Provide the (X, Y) coordinate of the cell's center where the given text is located.  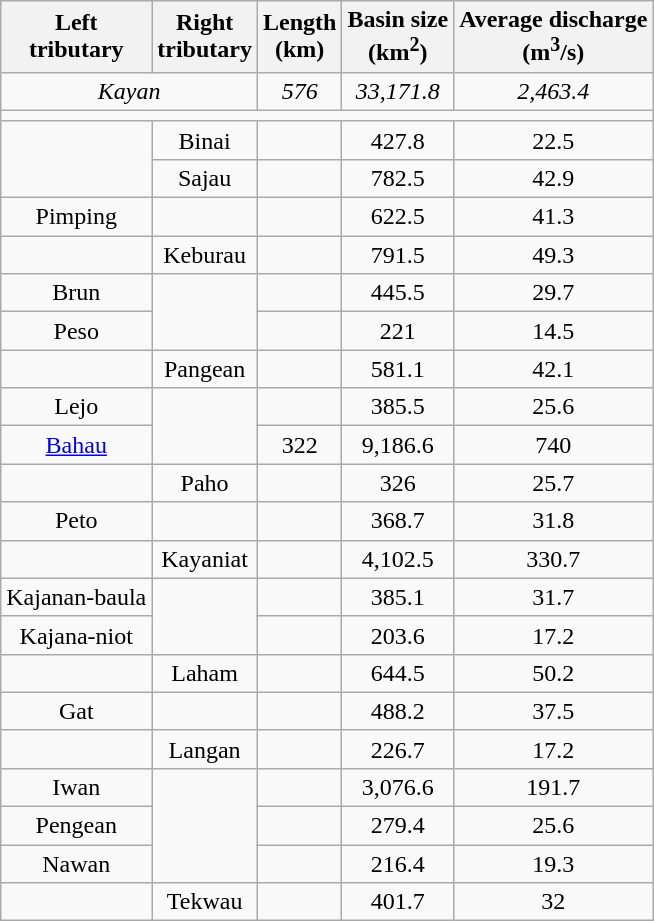
Langan (205, 749)
Paho (205, 483)
Nawan (76, 864)
Kayan (130, 91)
Iwan (76, 787)
791.5 (398, 255)
25.7 (554, 483)
191.7 (554, 787)
Kajana-niot (76, 635)
385.1 (398, 597)
740 (554, 445)
Basin size(km2) (398, 37)
42.9 (554, 178)
385.5 (398, 407)
Kayaniat (205, 559)
Lejo (76, 407)
31.8 (554, 521)
Binai (205, 140)
330.7 (554, 559)
4,102.5 (398, 559)
Kajanan-baula (76, 597)
Length(km) (299, 37)
Keburau (205, 255)
Lefttributary (76, 37)
14.5 (554, 331)
41.3 (554, 217)
9,186.6 (398, 445)
581.1 (398, 369)
576 (299, 91)
427.8 (398, 140)
326 (398, 483)
782.5 (398, 178)
322 (299, 445)
279.4 (398, 826)
37.5 (554, 711)
Bahau (76, 445)
33,171.8 (398, 91)
3,076.6 (398, 787)
Pengean (76, 826)
Brun (76, 293)
203.6 (398, 635)
32 (554, 902)
2,463.4 (554, 91)
644.5 (398, 673)
Peso (76, 331)
445.5 (398, 293)
31.7 (554, 597)
Peto (76, 521)
Tekwau (205, 902)
29.7 (554, 293)
368.7 (398, 521)
Pimping (76, 217)
226.7 (398, 749)
488.2 (398, 711)
216.4 (398, 864)
Laham (205, 673)
49.3 (554, 255)
Sajau (205, 178)
401.7 (398, 902)
19.3 (554, 864)
Pangean (205, 369)
Average discharge(m3/s) (554, 37)
622.5 (398, 217)
42.1 (554, 369)
Gat (76, 711)
Righttributary (205, 37)
221 (398, 331)
22.5 (554, 140)
50.2 (554, 673)
